Return (x, y) of the center of cell containing provided text 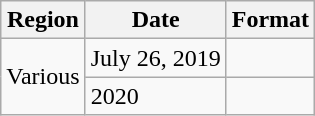
July 26, 2019 (156, 58)
2020 (156, 96)
Format (270, 20)
Date (156, 20)
Various (43, 77)
Region (43, 20)
